Output the [X, Y] coordinate of the center of the cell containing the given text.  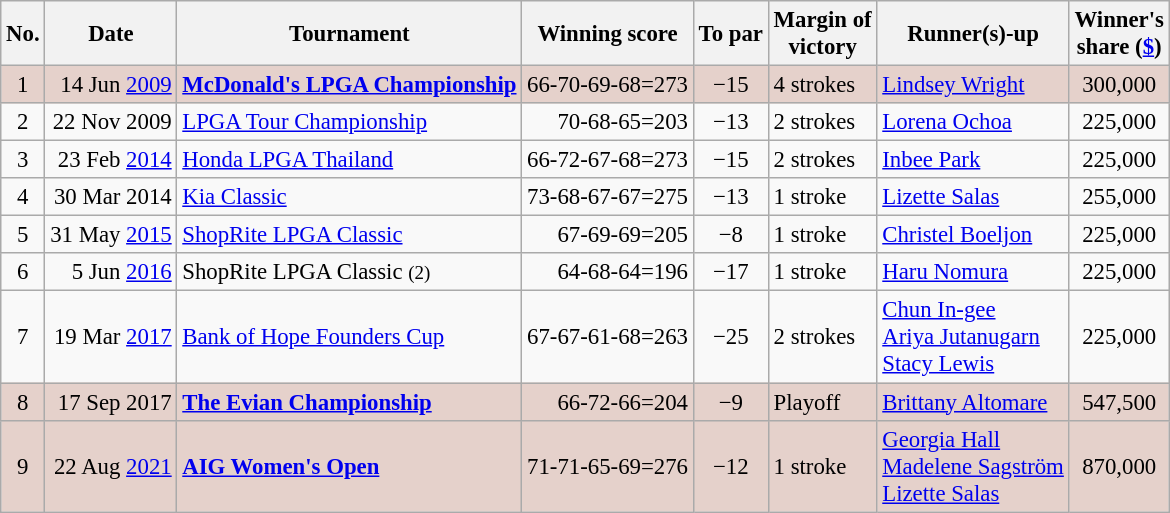
31 May 2015 [111, 235]
Haru Nomura [973, 273]
Inbee Park [973, 160]
71-71-65-69=276 [608, 466]
Bank of Hope Founders Cup [350, 337]
−12 [730, 466]
67-69-69=205 [608, 235]
Honda LPGA Thailand [350, 160]
4 strokes [822, 85]
66-72-66=204 [608, 402]
AIG Women's Open [350, 466]
Lorena Ochoa [973, 122]
14 Jun 2009 [111, 85]
To par [730, 34]
22 Aug 2021 [111, 466]
66-72-67-68=273 [608, 160]
23 Feb 2014 [111, 160]
300,000 [1119, 85]
−17 [730, 273]
Brittany Altomare [973, 402]
7 [23, 337]
Lindsey Wright [973, 85]
Runner(s)-up [973, 34]
64-68-64=196 [608, 273]
67-67-61-68=263 [608, 337]
5 Jun 2016 [111, 273]
5 [23, 235]
The Evian Championship [350, 402]
Winner'sshare ($) [1119, 34]
30 Mar 2014 [111, 197]
9 [23, 466]
−9 [730, 402]
22 Nov 2009 [111, 122]
6 [23, 273]
ShopRite LPGA Classic (2) [350, 273]
547,500 [1119, 402]
255,000 [1119, 197]
17 Sep 2017 [111, 402]
LPGA Tour Championship [350, 122]
No. [23, 34]
Margin ofvictory [822, 34]
Winning score [608, 34]
Chun In-gee Ariya Jutanugarn Stacy Lewis [973, 337]
Lizette Salas [973, 197]
Christel Boeljon [973, 235]
4 [23, 197]
Kia Classic [350, 197]
870,000 [1119, 466]
Playoff [822, 402]
−8 [730, 235]
McDonald's LPGA Championship [350, 85]
1 [23, 85]
2 [23, 122]
8 [23, 402]
73-68-67-67=275 [608, 197]
ShopRite LPGA Classic [350, 235]
Tournament [350, 34]
−25 [730, 337]
3 [23, 160]
Date [111, 34]
Georgia Hall Madelene Sagström Lizette Salas [973, 466]
70-68-65=203 [608, 122]
66-70-69-68=273 [608, 85]
19 Mar 2017 [111, 337]
